Scan for the cell matching the given text and deliver its (x, y) coordinate at center. 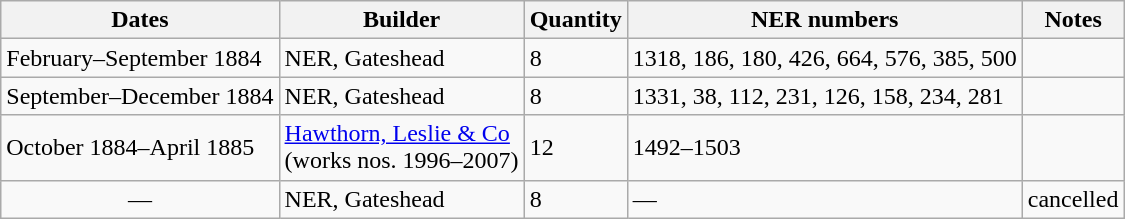
February–September 1884 (140, 58)
NER numbers (824, 20)
Builder (402, 20)
1331, 38, 112, 231, 126, 158, 234, 281 (824, 96)
Quantity (576, 20)
Dates (140, 20)
Notes (1073, 20)
12 (576, 148)
1492–1503 (824, 148)
October 1884–April 1885 (140, 148)
Hawthorn, Leslie & Co(works nos. 1996–2007) (402, 148)
1318, 186, 180, 426, 664, 576, 385, 500 (824, 58)
cancelled (1073, 199)
September–December 1884 (140, 96)
